From the cell containing the given text, extract its center point as [x, y] coordinate. 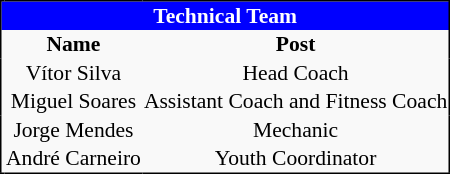
Name [73, 44]
André Carneiro [73, 158]
Vítor Silva [73, 72]
Mechanic [296, 130]
Jorge Mendes [73, 130]
Post [296, 44]
Youth Coordinator [296, 158]
Assistant Coach and Fitness Coach [296, 101]
Technical Team [226, 16]
Head Coach [296, 72]
Miguel Soares [73, 101]
